Determine the (x, y) coordinate at the center of the cell enclosing the given text.  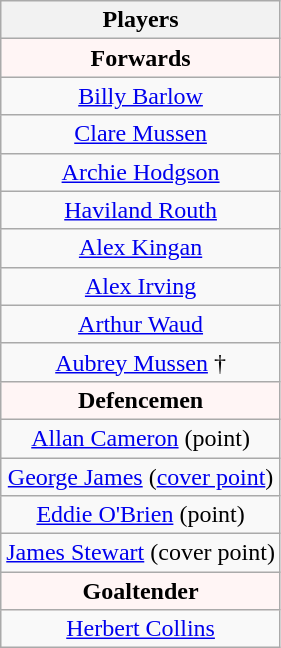
Haviland Routh (141, 210)
Eddie O'Brien (point) (141, 515)
Aubrey Mussen † (141, 362)
Arthur Waud (141, 324)
Alex Kingan (141, 248)
Clare Mussen (141, 134)
James Stewart (cover point) (141, 553)
Forwards (141, 58)
Herbert Collins (141, 629)
Billy Barlow (141, 96)
Archie Hodgson (141, 172)
Allan Cameron (point) (141, 438)
Players (141, 20)
Defencemen (141, 400)
Alex Irving (141, 286)
George James (cover point) (141, 477)
Goaltender (141, 591)
